Find where the given text appears and provide that cell's center as [x, y] coordinate. 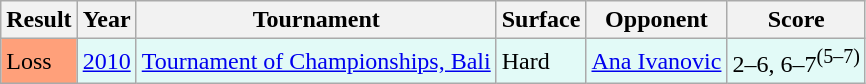
Tournament [316, 20]
Year [106, 20]
Tournament of Championships, Bali [316, 62]
Opponent [656, 20]
2–6, 6–7(5–7) [796, 62]
Loss [39, 62]
Score [796, 20]
Hard [541, 62]
Surface [541, 20]
2010 [106, 62]
Result [39, 20]
Ana Ivanovic [656, 62]
